Return (X, Y) of the center of cell containing provided text 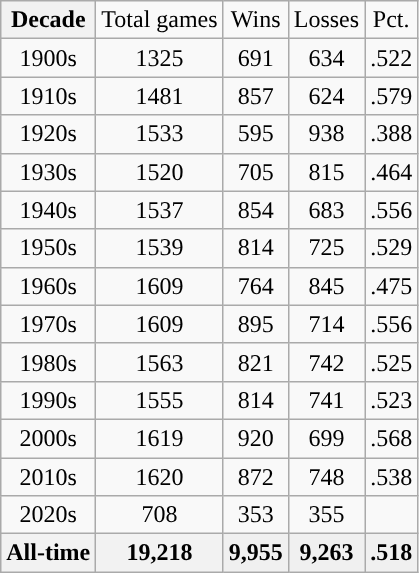
705 (256, 172)
1539 (160, 248)
742 (326, 362)
Losses (326, 20)
764 (256, 286)
Wins (256, 20)
19,218 (160, 553)
691 (256, 58)
938 (326, 134)
2000s (48, 438)
1900s (48, 58)
1980s (48, 362)
854 (256, 210)
1940s (48, 210)
845 (326, 286)
699 (326, 438)
595 (256, 134)
741 (326, 400)
Pct. (392, 20)
1910s (48, 96)
634 (326, 58)
1533 (160, 134)
920 (256, 438)
Total games (160, 20)
1970s (48, 324)
.518 (392, 553)
.523 (392, 400)
355 (326, 515)
1920s (48, 134)
Decade (48, 20)
.525 (392, 362)
1619 (160, 438)
1537 (160, 210)
.538 (392, 477)
895 (256, 324)
748 (326, 477)
9,263 (326, 553)
821 (256, 362)
708 (160, 515)
1930s (48, 172)
All-time (48, 553)
683 (326, 210)
1325 (160, 58)
2020s (48, 515)
1950s (48, 248)
1563 (160, 362)
1620 (160, 477)
9,955 (256, 553)
1990s (48, 400)
.568 (392, 438)
1520 (160, 172)
1555 (160, 400)
1481 (160, 96)
872 (256, 477)
815 (326, 172)
714 (326, 324)
.388 (392, 134)
.475 (392, 286)
.579 (392, 96)
857 (256, 96)
.464 (392, 172)
2010s (48, 477)
725 (326, 248)
.522 (392, 58)
.529 (392, 248)
1960s (48, 286)
353 (256, 515)
624 (326, 96)
